Pinpoint the cell where the given text exists, returning its (X, Y) midpoint coordinate. 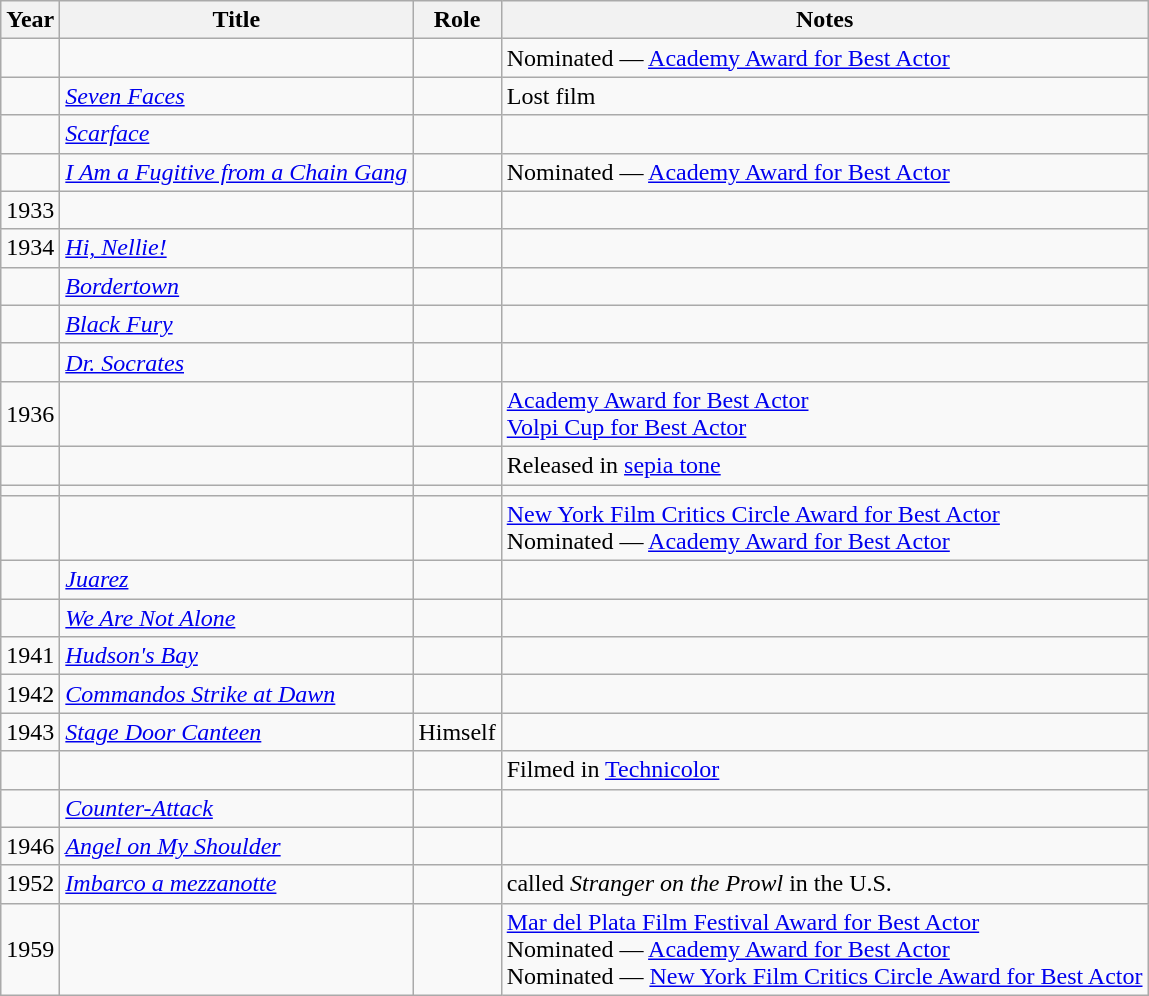
1946 (30, 846)
Himself (457, 732)
Commandos Strike at Dawn (236, 694)
Scarface (236, 134)
1943 (30, 732)
1936 (30, 414)
Bordertown (236, 286)
I Am a Fugitive from a Chain Gang (236, 172)
Dr. Socrates (236, 362)
1934 (30, 248)
1959 (30, 949)
Filmed in Technicolor (824, 770)
New York Film Critics Circle Award for Best ActorNominated — Academy Award for Best Actor (824, 528)
1942 (30, 694)
Stage Door Canteen (236, 732)
1941 (30, 656)
Hudson's Bay (236, 656)
Angel on My Shoulder (236, 846)
Notes (824, 20)
Juarez (236, 580)
Seven Faces (236, 96)
Black Fury (236, 324)
Hi, Nellie! (236, 248)
Lost film (824, 96)
Imbarco a mezzanotte (236, 884)
1952 (30, 884)
Title (236, 20)
Role (457, 20)
Academy Award for Best ActorVolpi Cup for Best Actor (824, 414)
Counter-Attack (236, 808)
called Stranger on the Prowl in the U.S. (824, 884)
Released in sepia tone (824, 465)
Year (30, 20)
1933 (30, 210)
Mar del Plata Film Festival Award for Best ActorNominated — Academy Award for Best ActorNominated — New York Film Critics Circle Award for Best Actor (824, 949)
We Are Not Alone (236, 618)
